Identify which cell holds the provided text, then report its [x, y] central coordinate. 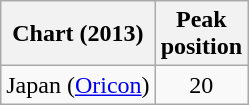
20 [201, 85]
Chart (2013) [78, 34]
Peakposition [201, 34]
Japan (Oricon) [78, 85]
